From the cell containing the given text, extract its center point as [x, y] coordinate. 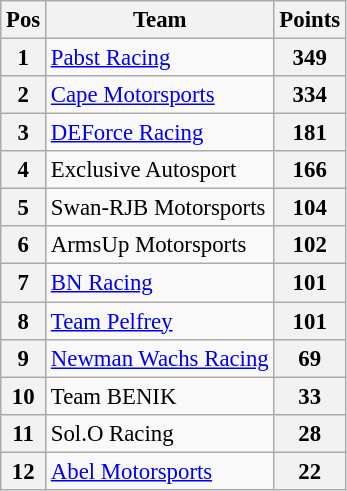
28 [310, 433]
Exclusive Autosport [160, 170]
3 [24, 133]
2 [24, 95]
6 [24, 245]
DEForce Racing [160, 133]
Swan-RJB Motorsports [160, 208]
349 [310, 58]
166 [310, 170]
Team [160, 20]
Cape Motorsports [160, 95]
7 [24, 283]
11 [24, 433]
69 [310, 358]
33 [310, 396]
Abel Motorsports [160, 471]
BN Racing [160, 283]
Team BENIK [160, 396]
10 [24, 396]
1 [24, 58]
Pos [24, 20]
Team Pelfrey [160, 321]
104 [310, 208]
334 [310, 95]
102 [310, 245]
8 [24, 321]
Pabst Racing [160, 58]
181 [310, 133]
4 [24, 170]
12 [24, 471]
22 [310, 471]
ArmsUp Motorsports [160, 245]
Newman Wachs Racing [160, 358]
5 [24, 208]
9 [24, 358]
Sol.O Racing [160, 433]
Points [310, 20]
